Provide the [X, Y] coordinate of the cell's center where the given text is located.  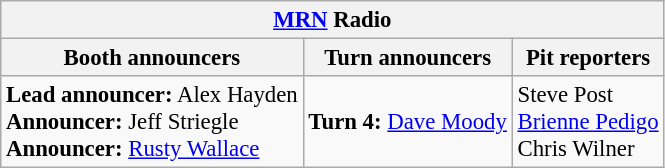
Turn announcers [408, 58]
MRN Radio [332, 20]
Turn 4: Dave Moody [408, 122]
Steve PostBrienne PedigoChris Wilner [588, 122]
Pit reporters [588, 58]
Booth announcers [152, 58]
Lead announcer: Alex HaydenAnnouncer: Jeff StriegleAnnouncer: Rusty Wallace [152, 122]
